Provide the (X, Y) coordinate of the cell's center where the given text is located.  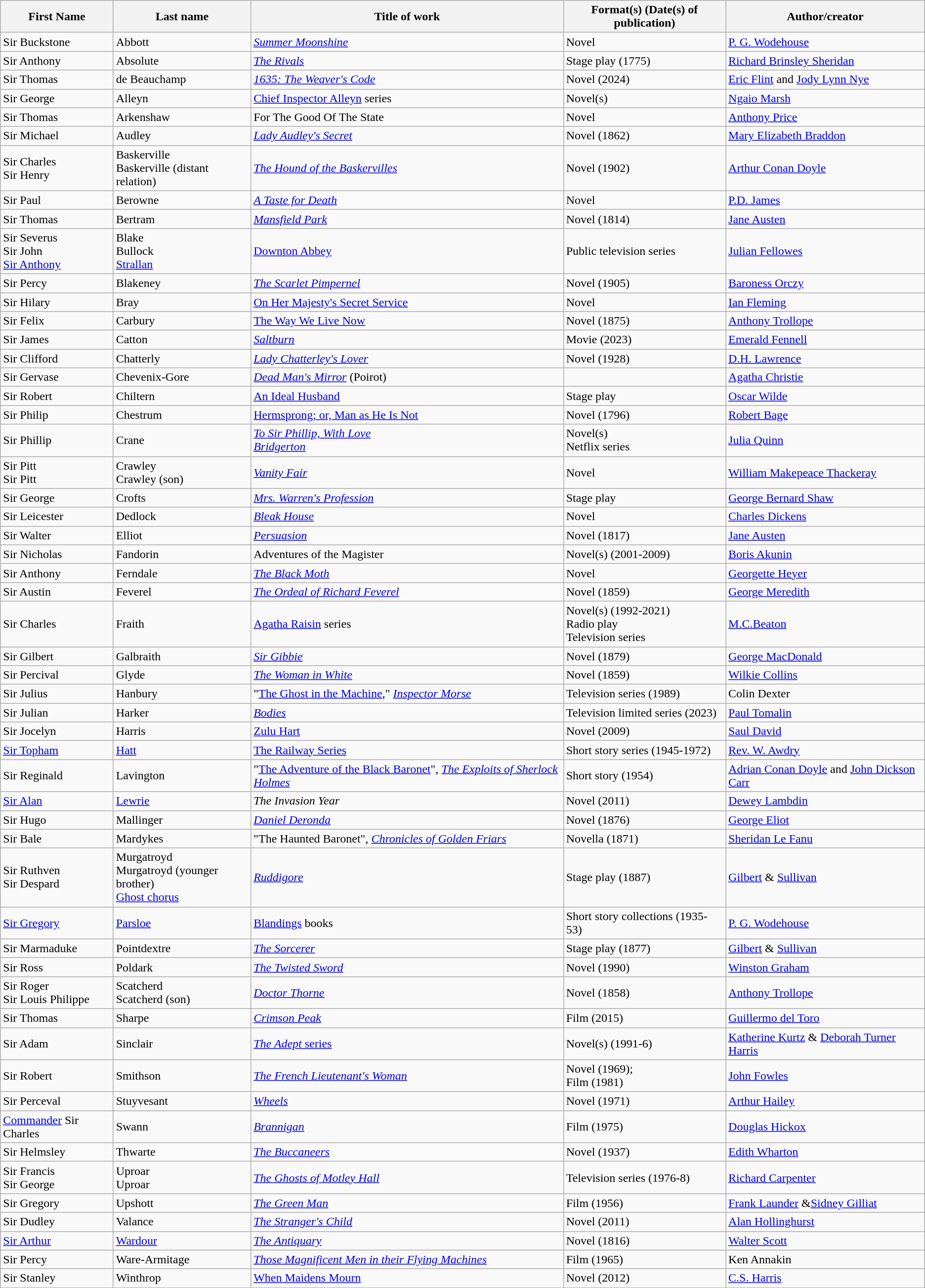
Mansfield Park (407, 219)
Zulu Hart (407, 731)
Audley (182, 136)
The Ghosts of Motley Hall (407, 1177)
Novel(s) (2001-2009) (644, 554)
Novel (1969);Film (1981) (644, 1076)
Ian Fleming (825, 302)
Sir Alan (57, 801)
Richard Brinsley Sheridan (825, 61)
Alan Hollinghurst (825, 1222)
Novel(s)Netflix series (644, 441)
Sir Gilbert (57, 656)
Ken Annakin (825, 1259)
Arthur Conan Doyle (825, 168)
John Fowles (825, 1076)
Sir FrancisSir George (57, 1177)
Sir Phillip (57, 441)
"The Adventure of the Black Baronet", The Exploits of Sherlock Holmes (407, 775)
First Name (57, 17)
Sir Percival (57, 675)
Sir Clifford (57, 359)
Sir Austin (57, 592)
Sir Gibbie (407, 656)
Agatha Raisin series (407, 624)
Adventures of the Magister (407, 554)
Bray (182, 302)
Stuyvesant (182, 1101)
Winston Graham (825, 967)
Walter Scott (825, 1241)
Glyde (182, 675)
Crimson Peak (407, 1018)
Dedlock (182, 517)
Thwarte (182, 1152)
Lady Chatterley's Lover (407, 359)
Upshott (182, 1203)
Sir Philip (57, 415)
Berowne (182, 200)
Sir Paul (57, 200)
Alleyn (182, 98)
Sir RogerSir Louis Philippe (57, 993)
The Way We Live Now (407, 321)
Film (2015) (644, 1018)
Sir Perceval (57, 1101)
Ngaio Marsh (825, 98)
Anthony Price (825, 117)
Lewrie (182, 801)
Galbraith (182, 656)
Chevenix-Gore (182, 377)
The Adept series (407, 1043)
Sir Leicester (57, 517)
Guillermo del Toro (825, 1018)
Sir Hilary (57, 302)
Sir Bale (57, 839)
Chiltern (182, 396)
The Woman in White (407, 675)
Crofts (182, 498)
Novel (1902) (644, 168)
Short story collections (1935-53) (644, 923)
Katherine Kurtz & Deborah Turner Harris (825, 1043)
BlakeBullockStrallan (182, 251)
George MacDonald (825, 656)
The French Lieutenant's Woman (407, 1076)
Chief Inspector Alleyn series (407, 98)
Last name (182, 17)
Television series (1976-8) (644, 1177)
Hatt (182, 750)
Film (1975) (644, 1127)
Daniel Deronda (407, 820)
George Meredith (825, 592)
Crane (182, 441)
Georgette Heyer (825, 573)
Sir Ross (57, 967)
Sharpe (182, 1018)
Douglas Hickox (825, 1127)
Sir Stanley (57, 1278)
Commander Sir Charles (57, 1127)
Wardour (182, 1241)
MurgatroydMurgatroyd (younger brother)Ghost chorus (182, 877)
Novel (2009) (644, 731)
"The Ghost in the Machine," Inspector Morse (407, 694)
Ware-Armitage (182, 1259)
Title of work (407, 17)
Sir Hugo (57, 820)
Short story (1954) (644, 775)
Stage play (1877) (644, 948)
The Buccaneers (407, 1152)
Novel (1814) (644, 219)
Fandorin (182, 554)
Hermsprong; or, Man as He Is Not (407, 415)
The Green Man (407, 1203)
George Eliot (825, 820)
Stage play (1887) (644, 877)
Poldark (182, 967)
Public television series (644, 251)
Boris Akunin (825, 554)
Novel (1816) (644, 1241)
Robert Bage (825, 415)
Pointdextre (182, 948)
Sir CharlesSir Henry (57, 168)
Ferndale (182, 573)
Sir James (57, 340)
Colin Dexter (825, 694)
An Ideal Husband (407, 396)
Television series (1989) (644, 694)
Short story series (1945-1972) (644, 750)
Julian Fellowes (825, 251)
Novel (2024) (644, 80)
Brannigan (407, 1127)
Mrs. Warren's Profession (407, 498)
Valance (182, 1222)
Charles Dickens (825, 517)
Stage play (1775) (644, 61)
Bertram (182, 219)
Novel (1928) (644, 359)
Novel (1796) (644, 415)
George Bernard Shaw (825, 498)
Novel (2012) (644, 1278)
1635: The Weaver's Code (407, 80)
Sinclair (182, 1043)
Sir Marmaduke (57, 948)
Blandings books (407, 923)
Novel (1817) (644, 535)
The Antiquary (407, 1241)
Novel (1858) (644, 993)
Television limited series (2023) (644, 713)
Novel (1862) (644, 136)
Elliot (182, 535)
Dewey Lambdin (825, 801)
Sir RuthvenSir Despard (57, 877)
Edith Wharton (825, 1152)
Saltburn (407, 340)
Sir Buckstone (57, 42)
Julia Quinn (825, 441)
Hanbury (182, 694)
Novel(s) (1991-6) (644, 1043)
Agatha Christie (825, 377)
Fraith (182, 624)
Ruddigore (407, 877)
Novel(s) (1992-2021)Radio playTelevision series (644, 624)
Dead Man's Mirror (Poirot) (407, 377)
Absolute (182, 61)
Film (1956) (644, 1203)
The Twisted Sword (407, 967)
Downton Abbey (407, 251)
Sir Julius (57, 694)
Author/creator (825, 17)
Novella (1871) (644, 839)
Mallinger (182, 820)
Sir Felix (57, 321)
The Hound of the Baskervilles (407, 168)
Parsloe (182, 923)
Bodies (407, 713)
Wilkie Collins (825, 675)
Sir Adam (57, 1043)
C.S. Harris (825, 1278)
The Rivals (407, 61)
The Black Moth (407, 573)
Vanity Fair (407, 472)
D.H. Lawrence (825, 359)
The Invasion Year (407, 801)
Arkenshaw (182, 117)
Arthur Hailey (825, 1101)
Saul David (825, 731)
Frank Launder &Sidney Gilliat (825, 1203)
Harker (182, 713)
CrawleyCrawley (son) (182, 472)
Oscar Wilde (825, 396)
Novel (1971) (644, 1101)
Baroness Orczy (825, 283)
Bleak House (407, 517)
Film (1965) (644, 1259)
A Taste for Death (407, 200)
Mary Elizabeth Braddon (825, 136)
Novel (1990) (644, 967)
The Railway Series (407, 750)
Feverel (182, 592)
Movie (2023) (644, 340)
Sir Nicholas (57, 554)
Eric Flint and Jody Lynn Nye (825, 80)
de Beauchamp (182, 80)
Sir SeverusSir JohnSir Anthony (57, 251)
The Scarlet Pimpernel (407, 283)
BaskervilleBaskerville (distant relation) (182, 168)
Harris (182, 731)
When Maidens Mourn (407, 1278)
Those Magnificent Men in their Flying Machines (407, 1259)
Novel (1875) (644, 321)
Swann (182, 1127)
Sir Michael (57, 136)
Sir Helmsley (57, 1152)
Adrian Conan Doyle and John Dickson Carr (825, 775)
The Sorcerer (407, 948)
The Ordeal of Richard Feverel (407, 592)
Chestrum (182, 415)
Wheels (407, 1101)
William Makepeace Thackeray (825, 472)
Abbott (182, 42)
Sir Jocelyn (57, 731)
Chatterly (182, 359)
Novel (1905) (644, 283)
Carbury (182, 321)
P.D. James (825, 200)
Blakeney (182, 283)
Lavington (182, 775)
Smithson (182, 1076)
Rev. W. Awdry (825, 750)
Persuasion (407, 535)
Doctor Thorne (407, 993)
Format(s) (Date(s) of publication) (644, 17)
Paul Tomalin (825, 713)
Sir Julian (57, 713)
Sir Charles (57, 624)
Winthrop (182, 1278)
M.C.Beaton (825, 624)
To Sir Phillip, With LoveBridgerton (407, 441)
Summer Moonshine (407, 42)
Mardykes (182, 839)
"The Haunted Baronet", Chronicles of Golden Friars (407, 839)
Novel (1879) (644, 656)
Sir Reginald (57, 775)
Sir Arthur (57, 1241)
Novel (1876) (644, 820)
Sir Walter (57, 535)
For The Good Of The State (407, 117)
Lady Audley's Secret (407, 136)
UproarUproar (182, 1177)
Catton (182, 340)
Richard Carpenter (825, 1177)
Sir Dudley (57, 1222)
Novel(s) (644, 98)
Novel (1937) (644, 1152)
Sir Gervase (57, 377)
Sheridan Le Fanu (825, 839)
Emerald Fennell (825, 340)
On Her Majesty's Secret Service (407, 302)
ScatcherdScatcherd (son) (182, 993)
Sir PittSir Pitt (57, 472)
The Stranger's Child (407, 1222)
Sir Topham (57, 750)
